Extract the (X, Y) coordinate from the center of the cell holding the provided text.  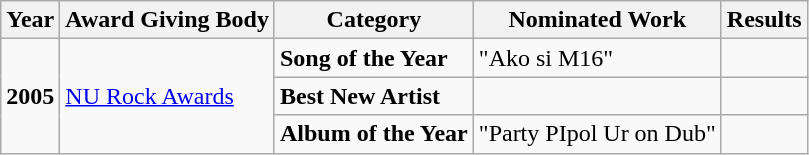
Category (374, 20)
2005 (30, 96)
Year (30, 20)
Nominated Work (597, 20)
"Ako si M16" (597, 58)
Results (764, 20)
"Party PIpol Ur on Dub" (597, 134)
Award Giving Body (168, 20)
Best New Artist (374, 96)
Song of the Year (374, 58)
Album of the Year (374, 134)
NU Rock Awards (168, 96)
